Provide the [x, y] coordinate of the cell's center where the given text is located.  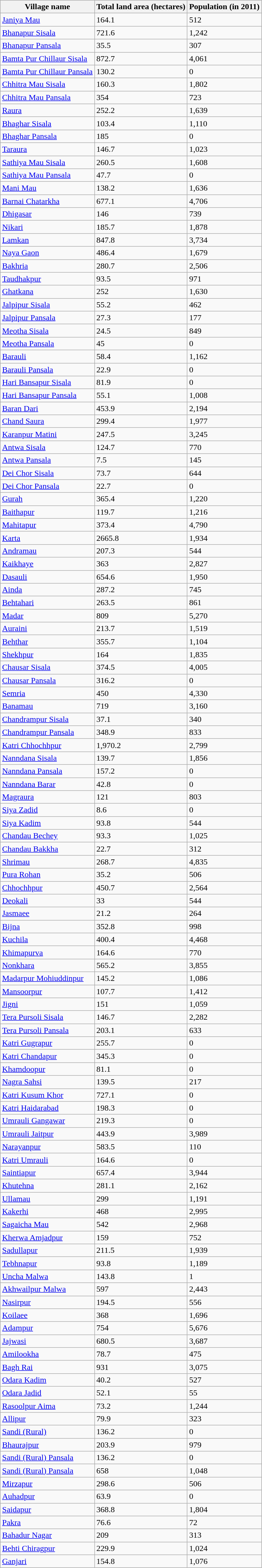
5,676 [224, 1328]
312 [224, 849]
Chausar Sisala [48, 667]
Population (in 2011) [224, 7]
Dhigasar [48, 214]
Taudhakpur [48, 279]
268.7 [141, 862]
130.2 [141, 71]
Taraura [48, 149]
450.7 [141, 888]
5,270 [224, 616]
Sadullapur [48, 1250]
Baithapur [48, 512]
931 [141, 1367]
2,564 [224, 888]
Behtahari [48, 603]
280.7 [141, 266]
Ainda [48, 590]
1,110 [224, 123]
365.4 [141, 499]
185 [141, 136]
658 [141, 1471]
35.5 [141, 46]
721.6 [141, 33]
219.3 [141, 1121]
Odara Jadid [48, 1393]
Karanpur Matini [48, 434]
3,944 [224, 1173]
719 [141, 706]
Jigni [48, 1004]
1,025 [224, 836]
263.5 [141, 603]
Uncha Malwa [48, 1276]
Katri Gugrapur [48, 1043]
Baran Dari [48, 408]
Madar [48, 616]
475 [224, 1354]
Bamta Pur Chillaur Pansala [48, 71]
217 [224, 1082]
849 [224, 330]
Bakhria [48, 266]
124.7 [141, 447]
1,023 [224, 149]
1,934 [224, 538]
Khamdoopur [48, 1069]
Chhitra Mau Sisala [48, 84]
Meotha Pansala [48, 343]
644 [224, 473]
Meotha Sisala [48, 330]
194.5 [141, 1302]
565.2 [141, 965]
1,696 [224, 1315]
Dei Chor Pansala [48, 486]
657.4 [141, 1173]
340 [224, 719]
727.1 [141, 1095]
1,104 [224, 642]
Jasmaee [48, 914]
400.4 [141, 939]
1,679 [224, 253]
Mahitapur [48, 525]
119.7 [141, 512]
Ganjari [48, 1561]
73.2 [141, 1406]
Karta [48, 538]
450 [141, 693]
Deokali [48, 901]
81.1 [141, 1069]
Madarpur Mohiuddinpur [48, 978]
Jalpipur Pansala [48, 318]
Lamkan [48, 240]
247.5 [141, 434]
287.2 [141, 590]
Katri Chandapur [48, 1056]
Semria [48, 693]
Adampur [48, 1328]
723 [224, 97]
847.8 [141, 240]
Khutehna [48, 1185]
373.4 [141, 525]
486.4 [141, 253]
3,687 [224, 1341]
998 [224, 926]
Banamau [48, 706]
Chandrampur Sisala [48, 719]
Umrauli Gangawar [48, 1121]
2,968 [224, 1225]
Barauli Pansala [48, 369]
4,330 [224, 693]
Dei Chor Sisala [48, 473]
Bijna [48, 926]
1,878 [224, 227]
Kaikhaye [48, 564]
Hari Bansapur Sisala [48, 383]
Nanndana Barar [48, 784]
211.5 [141, 1250]
Tera Pursoli Pansala [48, 1030]
512 [224, 20]
Kuchila [48, 939]
355.7 [141, 642]
307 [224, 46]
Auraini [48, 629]
Saidapur [48, 1509]
1,220 [224, 499]
861 [224, 603]
Kherwa Amjadpur [48, 1238]
55.1 [141, 395]
298.6 [141, 1484]
139.7 [141, 758]
Nanndana Pansala [48, 771]
1,244 [224, 1406]
3,160 [224, 706]
Jalpipur Sisala [48, 305]
1,189 [224, 1263]
Sandi (Rural) [48, 1432]
1,639 [224, 110]
468 [141, 1212]
2,194 [224, 408]
252.2 [141, 110]
Antwa Sisala [48, 447]
207.3 [141, 551]
Magraura [48, 797]
633 [224, 1030]
33 [141, 901]
Ullamau [48, 1198]
1,059 [224, 1004]
2,162 [224, 1185]
754 [141, 1328]
Bhanapur Pansala [48, 46]
745 [224, 590]
Total land area (hectares) [141, 7]
Koilaee [48, 1315]
252 [141, 292]
Nanndana Sisala [48, 758]
Nagra Sahsi [48, 1082]
Shekhpur [48, 654]
164 [141, 654]
2,282 [224, 1017]
159 [141, 1238]
1,802 [224, 84]
198.3 [141, 1108]
1,977 [224, 421]
Umrauli Jaitpur [48, 1134]
Amilookha [48, 1354]
313 [224, 1535]
354 [141, 97]
42.8 [141, 784]
121 [141, 797]
2,506 [224, 266]
Behti Chiragpur [48, 1548]
22.9 [141, 369]
803 [224, 797]
209 [141, 1535]
Sagaicha Mau [48, 1225]
21.2 [141, 914]
229.9 [141, 1548]
164.1 [141, 20]
Chandau Bechey [48, 836]
323 [224, 1419]
110 [224, 1147]
Barnai Chatarkha [48, 201]
1,242 [224, 33]
Antwa Pansala [48, 460]
47.7 [141, 175]
Tera Pursoli Sisala [48, 1017]
Narayanpur [48, 1147]
78.7 [141, 1354]
24.5 [141, 330]
Bagh Rai [48, 1367]
Siya Kadim [48, 823]
Bamta Pur Chillaur Sisala [48, 59]
4,706 [224, 201]
Village name [48, 7]
151 [141, 1004]
Bhanapur Sisala [48, 33]
1,950 [224, 577]
4,005 [224, 667]
Hari Bansapur Pansala [48, 395]
52.1 [141, 1393]
157.2 [141, 771]
1,630 [224, 292]
4,835 [224, 862]
2,799 [224, 745]
3,075 [224, 1367]
Nonkhara [48, 965]
374.5 [141, 667]
27.3 [141, 318]
255.7 [141, 1043]
Gurah [48, 499]
1,024 [224, 1548]
Khimapurva [48, 952]
3,734 [224, 240]
527 [224, 1380]
Pura Rohan [48, 875]
81.9 [141, 383]
Katri Chhochhpur [48, 745]
299 [141, 1198]
Mansoorpur [48, 991]
3,855 [224, 965]
677.1 [141, 201]
79.9 [141, 1419]
Dasauli [48, 577]
Saintiapur [48, 1173]
1,804 [224, 1509]
281.1 [141, 1185]
Odara Kadim [48, 1380]
Kakerhi [48, 1212]
264 [224, 914]
2665.8 [141, 538]
453.9 [141, 408]
979 [224, 1445]
1,048 [224, 1471]
Behthar [48, 642]
203.1 [141, 1030]
1,412 [224, 991]
1,835 [224, 654]
654.6 [141, 577]
Janiya Mau [48, 20]
1,856 [224, 758]
Barauli [48, 356]
Ghatkana [48, 292]
348.9 [141, 732]
145.2 [141, 978]
368.8 [141, 1509]
1,939 [224, 1250]
55.2 [141, 305]
76.6 [141, 1522]
Katri Kusum Khor [48, 1095]
4,061 [224, 59]
Chand Saura [48, 421]
58.4 [141, 356]
316.2 [141, 680]
368 [141, 1315]
1,970.2 [141, 745]
55 [224, 1393]
3,989 [224, 1134]
Bhaghar Sisala [48, 123]
Katri Haidarabad [48, 1108]
1,191 [224, 1198]
752 [224, 1238]
185.7 [141, 227]
40.2 [141, 1380]
809 [141, 616]
203.9 [141, 1445]
1,086 [224, 978]
443.9 [141, 1134]
Akhwailpur Malwa [48, 1289]
Auhadpur [48, 1497]
Chausar Pansala [48, 680]
213.7 [141, 629]
Naya Gaon [48, 253]
583.5 [141, 1147]
Jajwasi [48, 1341]
Chandrampur Pansala [48, 732]
Bhaurajpur [48, 1445]
Mirzapur [48, 1484]
177 [224, 318]
63.9 [141, 1497]
739 [224, 214]
35.2 [141, 875]
Raura [48, 110]
Siya Zadid [48, 810]
462 [224, 305]
8.6 [141, 810]
680.5 [141, 1341]
Mani Mau [48, 188]
Shrimau [48, 862]
Sathiya Mau Sisala [48, 162]
Chandau Bakkha [48, 849]
Nasirpur [48, 1302]
143.8 [141, 1276]
363 [141, 564]
971 [224, 279]
73.7 [141, 473]
Nikari [48, 227]
1,076 [224, 1561]
145 [224, 460]
556 [224, 1302]
107.7 [141, 991]
4,468 [224, 939]
3,245 [224, 434]
72 [224, 1522]
Katri Umrauli [48, 1160]
7.5 [141, 460]
345.3 [141, 1056]
833 [224, 732]
Andramau [48, 551]
542 [141, 1225]
2,443 [224, 1289]
Sathiya Mau Pansala [48, 175]
2,995 [224, 1212]
1 [224, 1276]
45 [141, 343]
37.1 [141, 719]
1,636 [224, 188]
Chhitra Mau Pansala [48, 97]
260.5 [141, 162]
Allipur [48, 1419]
154.8 [141, 1561]
1,216 [224, 512]
1,608 [224, 162]
160.3 [141, 84]
Tebhnapur [48, 1263]
597 [141, 1289]
299.4 [141, 421]
Bhaghar Pansala [48, 136]
103.4 [141, 123]
352.8 [141, 926]
1,519 [224, 629]
1,008 [224, 395]
Rasoolpur Aima [48, 1406]
Bahadur Nagar [48, 1535]
146 [141, 214]
93.5 [141, 279]
2,827 [224, 564]
1,162 [224, 356]
872.7 [141, 59]
Pakra [48, 1522]
138.2 [141, 188]
93.3 [141, 836]
4,790 [224, 525]
Chhochhpur [48, 888]
139.5 [141, 1082]
